Identify which cell holds the provided text, then report its (x, y) central coordinate. 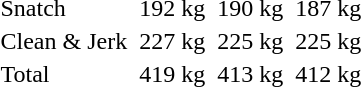
227 kg (172, 41)
225 kg (250, 41)
